Identify which cell holds the provided text, then report its [x, y] central coordinate. 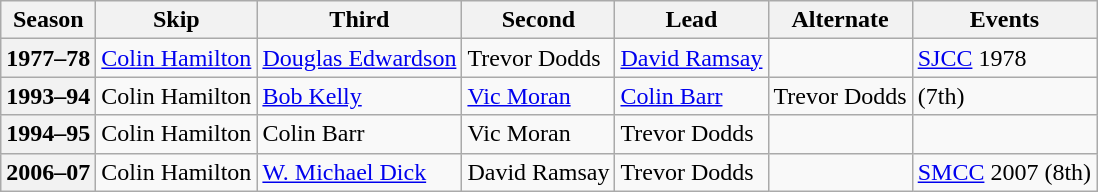
(7th) [1004, 96]
1994–95 [48, 134]
Lead [692, 20]
Skip [176, 20]
1993–94 [48, 96]
SMCC 2007 (8th) [1004, 172]
Bob Kelly [360, 96]
Events [1004, 20]
Third [360, 20]
Season [48, 20]
Second [538, 20]
2006–07 [48, 172]
Alternate [840, 20]
Douglas Edwardson [360, 58]
SJCC 1978 [1004, 58]
1977–78 [48, 58]
W. Michael Dick [360, 172]
